Capture the cell that displays the provided text and extract its (X, Y) central coordinate. 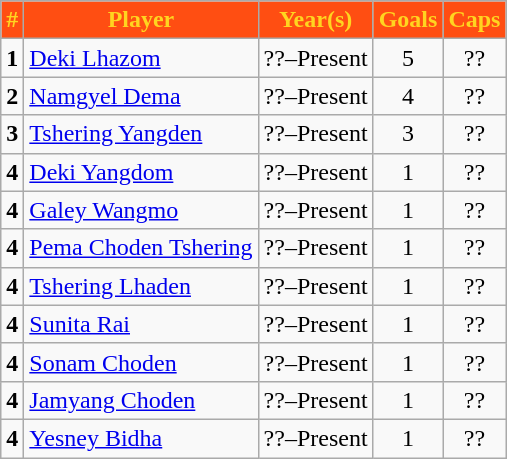
2 (12, 96)
Yesney Bidha (141, 438)
# (12, 20)
Deki Yangdom (141, 172)
Tshering Lhaden (141, 286)
Player (141, 20)
Sonam Choden (141, 362)
Year(s) (316, 20)
Deki Lhazom (141, 58)
Sunita Rai (141, 324)
Pema Choden Tshering (141, 248)
Caps (474, 20)
Namgyel Dema (141, 96)
5 (408, 58)
Jamyang Choden (141, 400)
Tshering Yangden (141, 134)
Galey Wangmo (141, 210)
Goals (408, 20)
